Identify which cell holds the provided text, then report its (X, Y) central coordinate. 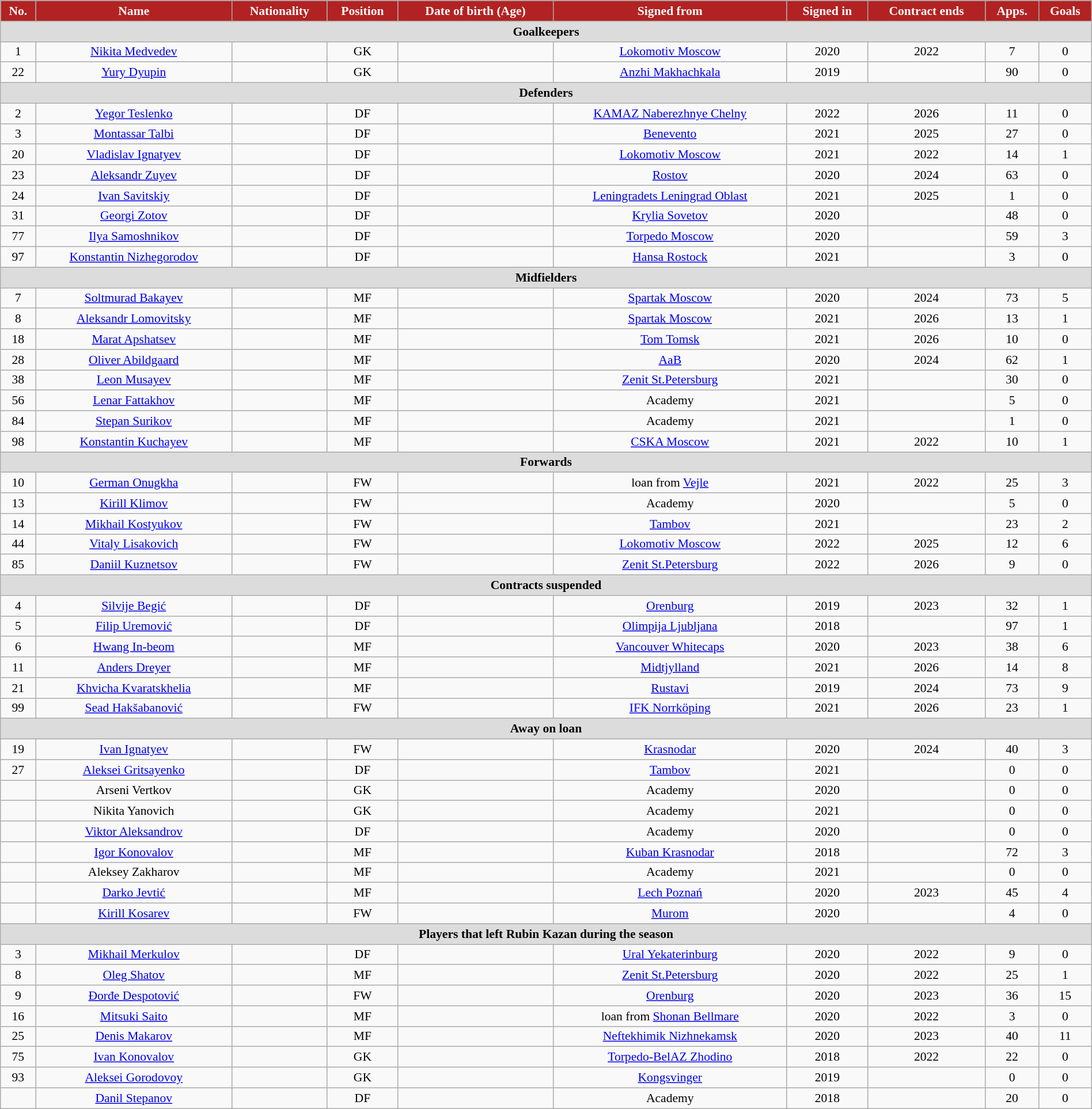
Goalkeepers (546, 32)
32 (1013, 606)
Torpedo-BelAZ Zhodino (670, 1057)
Mikhail Kostyukov (134, 524)
63 (1013, 175)
Benevento (670, 134)
Ivan Konovalov (134, 1057)
36 (1013, 996)
77 (18, 237)
Kuban Krasnodar (670, 852)
Konstantin Nizhegorodov (134, 257)
No. (18, 11)
AaB (670, 360)
Ivan Savitskiy (134, 196)
Mikhail Merkulov (134, 955)
84 (18, 421)
Yury Dyupin (134, 73)
Ilya Samoshnikov (134, 237)
Krasnodar (670, 750)
Apps. (1013, 11)
Stepan Surikov (134, 421)
Soltmurad Bakayev (134, 298)
Signed in (827, 11)
Signed from (670, 11)
90 (1013, 73)
Lenar Fattakhov (134, 401)
93 (18, 1078)
IFK Norrköping (670, 708)
99 (18, 708)
Vitaly Lisakovich (134, 544)
Daniil Kuznetsov (134, 565)
12 (1013, 544)
72 (1013, 852)
Ivan Ignatyev (134, 750)
56 (18, 401)
Sead Hakšabanović (134, 708)
Arseni Vertkov (134, 791)
Aleksandr Lomovitsky (134, 319)
Ural Yekaterinburg (670, 955)
Name (134, 11)
Contract ends (926, 11)
Rustavi (670, 688)
31 (18, 216)
Olimpija Ljubljana (670, 626)
Vladislav Ignatyev (134, 155)
75 (18, 1057)
16 (18, 1016)
24 (18, 196)
Nationality (280, 11)
CSKA Moscow (670, 442)
Aleksei Gritsayenko (134, 770)
Date of birth (Age) (476, 11)
Leon Musayev (134, 380)
Leningradets Leningrad Oblast (670, 196)
21 (18, 688)
German Onugkha (134, 483)
Viktor Aleksandrov (134, 831)
Nikita Yanovich (134, 811)
85 (18, 565)
Torpedo Moscow (670, 237)
15 (1065, 996)
Silvije Begić (134, 606)
Neftekhimik Nizhnekamsk (670, 1036)
Defenders (546, 93)
98 (18, 442)
Forwards (546, 462)
Aleksei Gorodovoy (134, 1078)
Konstantin Kuchayev (134, 442)
loan from Shonan Bellmare (670, 1016)
19 (18, 750)
Yegor Teslenko (134, 113)
Georgi Zotov (134, 216)
Lech Poznań (670, 893)
28 (18, 360)
Vancouver Whitecaps (670, 647)
Oleg Shatov (134, 975)
Marat Apshatsev (134, 339)
Rostov (670, 175)
Murom (670, 914)
KAMAZ Naberezhnye Chelny (670, 113)
Montassar Talbi (134, 134)
Midfielders (546, 278)
Tom Tomsk (670, 339)
Krylia Sovetov (670, 216)
62 (1013, 360)
Anzhi Makhachkala (670, 73)
Players that left Rubin Kazan during the season (546, 934)
18 (18, 339)
Aleksandr Zuyev (134, 175)
Denis Makarov (134, 1036)
59 (1013, 237)
Kongsvinger (670, 1078)
48 (1013, 216)
Midtjylland (670, 667)
Igor Konovalov (134, 852)
Goals (1065, 11)
Oliver Abildgaard (134, 360)
Kirill Kosarev (134, 914)
44 (18, 544)
Đorđe Despotović (134, 996)
Position (363, 11)
Contracts suspended (546, 586)
loan from Vejle (670, 483)
Away on loan (546, 729)
Kirill Klimov (134, 503)
Khvicha Kvaratskhelia (134, 688)
Mitsuki Saito (134, 1016)
Filip Uremović (134, 626)
Danil Stepanov (134, 1098)
Hansa Rostock (670, 257)
Aleksey Zakharov (134, 872)
45 (1013, 893)
Hwang In-beom (134, 647)
30 (1013, 380)
Anders Dreyer (134, 667)
Nikita Medvedev (134, 52)
Darko Jevtić (134, 893)
